Locate the cell with the specified text and output its [x, y] center coordinate. 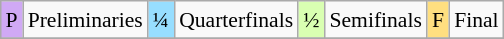
Quarterfinals [236, 20]
½ [311, 20]
¼ [161, 20]
Semifinals [375, 20]
Final [476, 20]
P [11, 20]
F [438, 20]
Preliminaries [86, 20]
